Capture the cell that displays the provided text and extract its (X, Y) central coordinate. 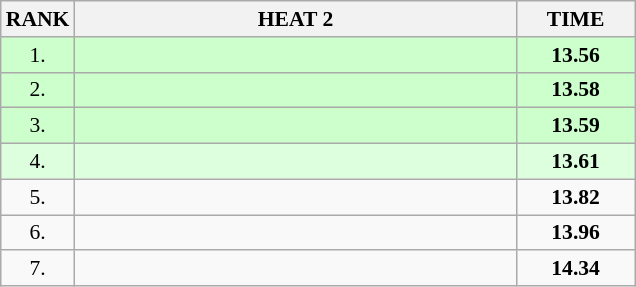
TIME (576, 19)
5. (38, 197)
13.96 (576, 233)
13.82 (576, 197)
RANK (38, 19)
4. (38, 162)
13.59 (576, 126)
13.61 (576, 162)
HEAT 2 (295, 19)
7. (38, 269)
13.58 (576, 90)
2. (38, 90)
14.34 (576, 269)
6. (38, 233)
3. (38, 126)
13.56 (576, 55)
1. (38, 55)
